Capture the cell that displays the provided text and extract its (X, Y) central coordinate. 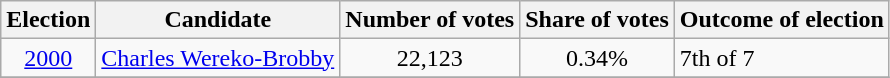
Outcome of election (782, 20)
7th of 7 (782, 58)
2000 (48, 58)
Candidate (218, 20)
Charles Wereko-Brobby (218, 58)
Number of votes (430, 20)
Election (48, 20)
Share of votes (598, 20)
0.34% (598, 58)
22,123 (430, 58)
